From the cell containing the given text, extract its center point as (X, Y) coordinate. 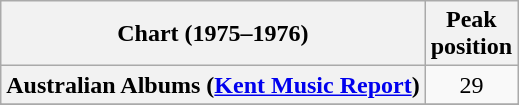
Peakposition (471, 34)
Chart (1975–1976) (213, 34)
29 (471, 85)
Australian Albums (Kent Music Report) (213, 85)
